Determine the [X, Y] coordinate at the center of the cell enclosing the given text.  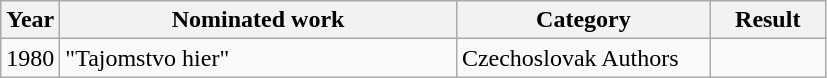
Year [30, 20]
Result [768, 20]
"Tajomstvo hier" [258, 58]
Nominated work [258, 20]
1980 [30, 58]
Czechoslovak Authors [583, 58]
Category [583, 20]
